Identify which cell holds the provided text, then report its (X, Y) central coordinate. 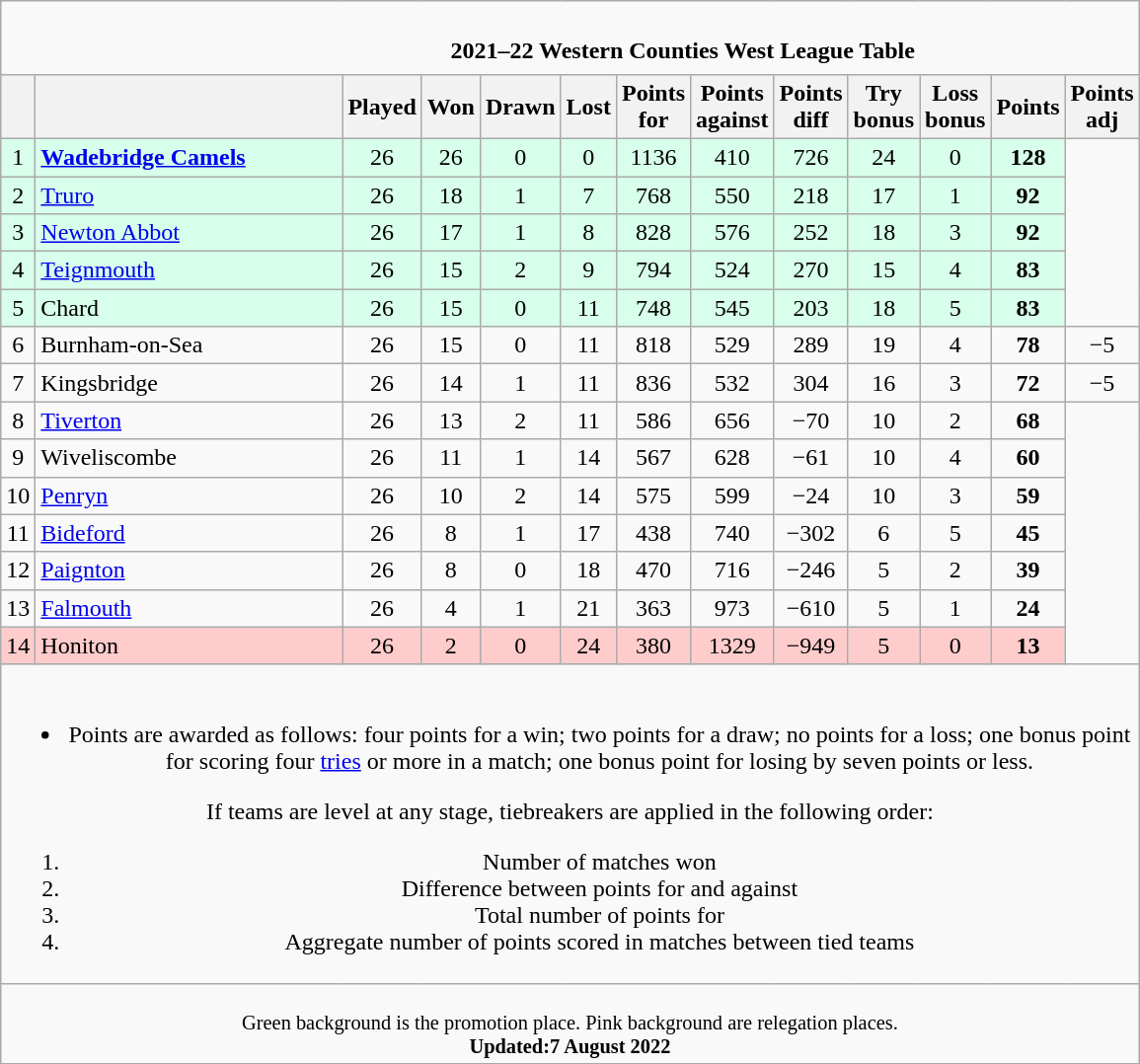
−610 (811, 608)
599 (732, 495)
59 (1028, 495)
−61 (811, 458)
203 (811, 308)
39 (1028, 570)
Wadebridge Camels (190, 157)
Green background is the promotion place. Pink background are relegation places. Updated:7 August 2022 (570, 1023)
Truro (190, 194)
818 (653, 345)
575 (653, 495)
532 (732, 383)
72 (1028, 383)
410 (732, 157)
Played (382, 107)
Newton Abbot (190, 233)
Loss bonus (955, 107)
576 (732, 233)
836 (653, 383)
524 (732, 270)
−24 (811, 495)
740 (732, 533)
726 (811, 157)
550 (732, 194)
656 (732, 420)
Teignmouth (190, 270)
Penryn (190, 495)
Won (450, 107)
1329 (732, 646)
−302 (811, 533)
Drawn (520, 107)
529 (732, 345)
Points diff (811, 107)
Wiveliscombe (190, 458)
973 (732, 608)
12 (18, 570)
Burnham-on-Sea (190, 345)
Points for (653, 107)
−246 (811, 570)
Kingsbridge (190, 383)
270 (811, 270)
78 (1028, 345)
Honiton (190, 646)
128 (1028, 157)
Chard (190, 308)
586 (653, 420)
252 (811, 233)
Tiverton (190, 420)
438 (653, 533)
380 (653, 646)
16 (883, 383)
Try bonus (883, 107)
Lost (588, 107)
Points (1028, 107)
19 (883, 345)
716 (732, 570)
−949 (811, 646)
828 (653, 233)
45 (1028, 533)
628 (732, 458)
Points adj (1102, 107)
21 (588, 608)
68 (1028, 420)
Bideford (190, 533)
289 (811, 345)
1136 (653, 157)
−70 (811, 420)
218 (811, 194)
Points against (732, 107)
60 (1028, 458)
567 (653, 458)
545 (732, 308)
363 (653, 608)
304 (811, 383)
470 (653, 570)
748 (653, 308)
Paignton (190, 570)
794 (653, 270)
768 (653, 194)
Falmouth (190, 608)
